Pinpoint the cell where the given text exists, returning its [X, Y] midpoint coordinate. 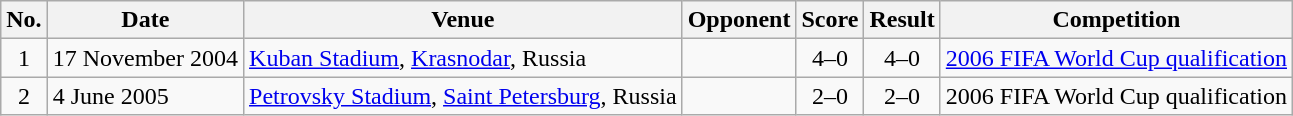
1 [24, 58]
Result [902, 20]
Venue [464, 20]
Petrovsky Stadium, Saint Petersburg, Russia [464, 96]
2 [24, 96]
Opponent [739, 20]
Kuban Stadium, Krasnodar, Russia [464, 58]
17 November 2004 [145, 58]
Date [145, 20]
No. [24, 20]
4 June 2005 [145, 96]
Competition [1116, 20]
Score [830, 20]
